Search for the cell housing the specified text and yield its (X, Y) center coordinate. 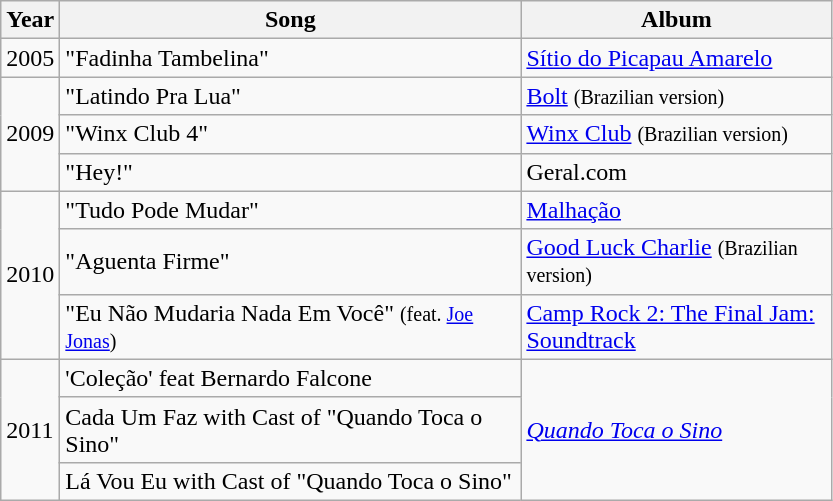
Quando Toca o Sino (676, 430)
"Winx Club 4" (290, 134)
"Hey!" (290, 172)
Sítio do Picapau Amarelo (676, 58)
"Eu Não Mudaria Nada Em Você" (feat. Joe Jonas) (290, 326)
Song (290, 20)
2009 (30, 134)
Malhação (676, 210)
Lá Vou Eu with Cast of "Quando Toca o Sino" (290, 481)
Geral.com (676, 172)
Album (676, 20)
"Tudo Pode Mudar" (290, 210)
Year (30, 20)
2011 (30, 430)
"Fadinha Tambelina" (290, 58)
Bolt (Brazilian version) (676, 96)
'Coleção' feat Bernardo Falcone (290, 378)
2010 (30, 275)
2005 (30, 58)
Camp Rock 2: The Final Jam: Soundtrack (676, 326)
Good Luck Charlie (Brazilian version) (676, 262)
"Aguenta Firme" (290, 262)
Winx Club (Brazilian version) (676, 134)
"Latindo Pra Lua" (290, 96)
Cada Um Faz with Cast of "Quando Toca o Sino" (290, 430)
